Pinpoint the cell where the given text exists, returning its [X, Y] midpoint coordinate. 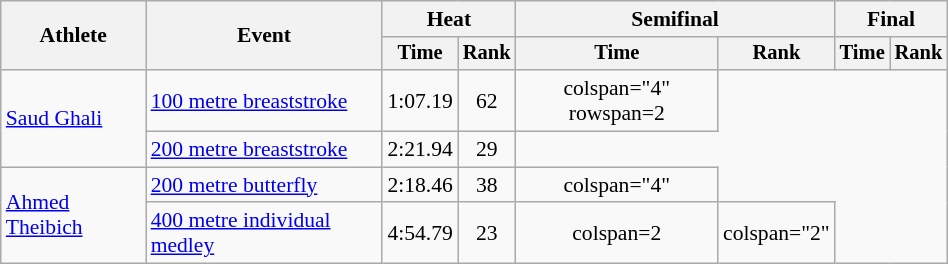
colspan="2" [776, 234]
colspan="4" rowspan=2 [616, 100]
1:07.19 [420, 100]
Saud Ghali [74, 118]
29 [487, 150]
colspan="4" [616, 185]
Semifinal [674, 19]
Athlete [74, 36]
23 [487, 234]
Ahmed Theibich [74, 216]
62 [487, 100]
200 metre butterfly [264, 185]
38 [487, 185]
100 metre breaststroke [264, 100]
2:18.46 [420, 185]
4:54.79 [420, 234]
Final [892, 19]
200 metre breaststroke [264, 150]
colspan=2 [616, 234]
400 metre individual medley [264, 234]
Heat [448, 19]
Event [264, 36]
2:21.94 [420, 150]
